Return the [x, y] coordinate for the center point of the cell that contains the specified text.  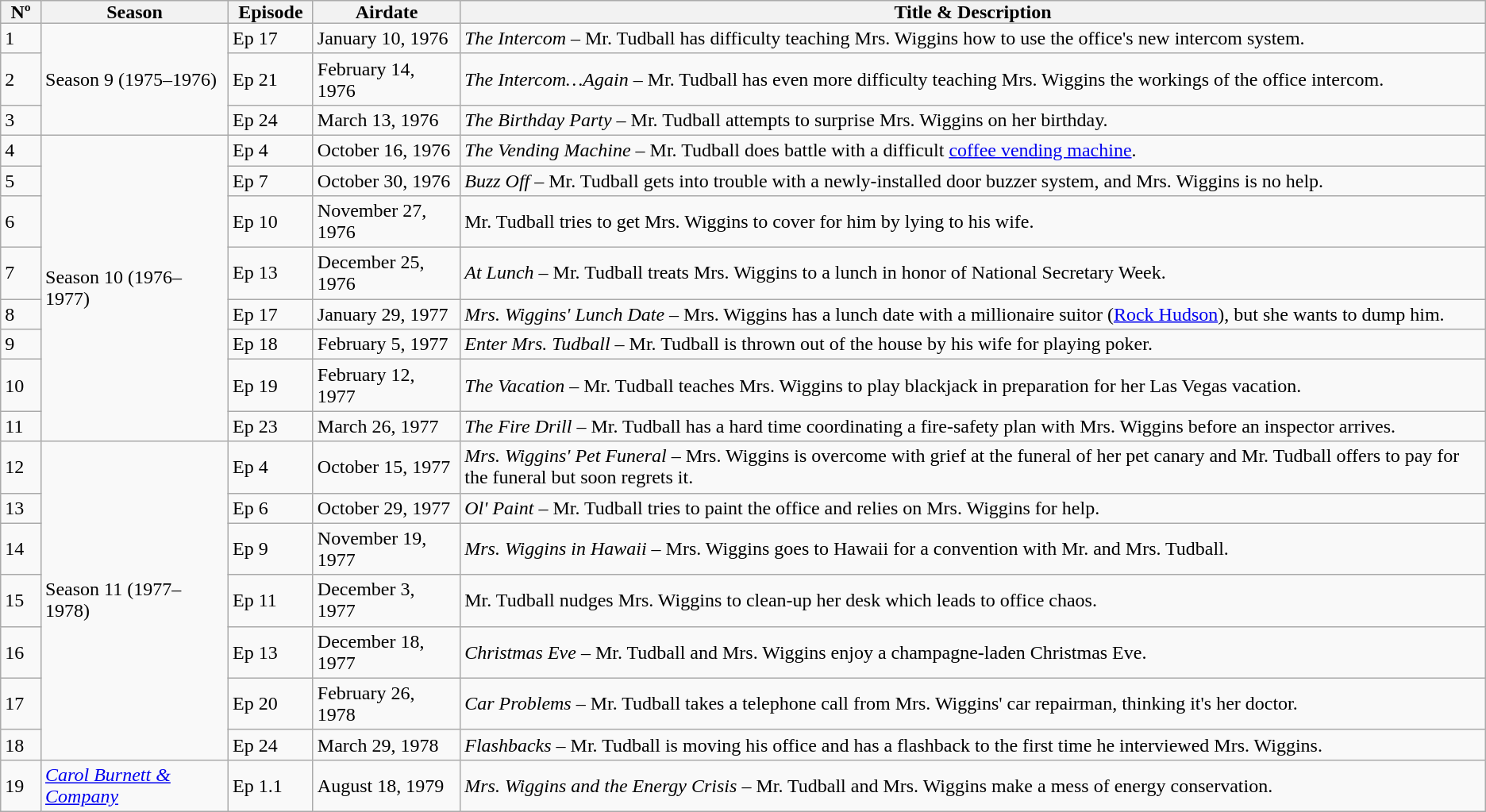
November 27, 1976 [386, 222]
Ep 7 [270, 180]
October 15, 1977 [386, 467]
10 [21, 386]
The Intercom…Again – Mr. Tudball has even more difficulty teaching Mrs. Wiggins the workings of the office intercom. [973, 79]
Ep 21 [270, 79]
Mrs. Wiggins and the Energy Crisis – Mr. Tudball and Mrs. Wiggins make a mess of energy conservation. [973, 786]
Ep 9 [270, 549]
9 [21, 344]
18 [21, 745]
Season 9 (1975–1976) [135, 79]
Ol' Paint – Mr. Tudball tries to paint the office and relies on Mrs. Wiggins for help. [973, 508]
4 [21, 150]
Ep 10 [270, 222]
March 13, 1976 [386, 120]
October 16, 1976 [386, 150]
February 14, 1976 [386, 79]
Mr. Tudball tries to get Mrs. Wiggins to cover for him by lying to his wife. [973, 222]
March 26, 1977 [386, 426]
3 [21, 120]
The Fire Drill – Mr. Tudball has a hard time coordinating a fire-safety plan with Mrs. Wiggins before an inspector arrives. [973, 426]
The Vacation – Mr. Tudball teaches Mrs. Wiggins to play blackjack in preparation for her Las Vegas vacation. [973, 386]
17 [21, 703]
The Vending Machine – Mr. Tudball does battle with a difficult coffee vending machine. [973, 150]
Mr. Tudball nudges Mrs. Wiggins to clean-up her desk which leads to office chaos. [973, 600]
Airdate [386, 12]
Ep 19 [270, 386]
Mrs. Wiggins in Hawaii – Mrs. Wiggins goes to Hawaii for a convention with Mr. and Mrs. Tudball. [973, 549]
5 [21, 180]
October 29, 1977 [386, 508]
Ep 6 [270, 508]
Ep 18 [270, 344]
January 29, 1977 [386, 314]
Season 10 (1976–1977) [135, 288]
Ep 1.1 [270, 786]
Flashbacks – Mr. Tudball is moving his office and has a flashback to the first time he interviewed Mrs. Wiggins. [973, 745]
Season 11 (1977–1978) [135, 600]
The Birthday Party – Mr. Tudball attempts to surprise Mrs. Wiggins on her birthday. [973, 120]
November 19, 1977 [386, 549]
December 18, 1977 [386, 652]
Season [135, 12]
16 [21, 652]
Mrs. Wiggins' Lunch Date – Mrs. Wiggins has a lunch date with a millionaire suitor (Rock Hudson), but she wants to dump him. [973, 314]
January 10, 1976 [386, 38]
The Intercom – Mr. Tudball has difficulty teaching Mrs. Wiggins how to use the office's new intercom system. [973, 38]
15 [21, 600]
11 [21, 426]
March 29, 1978 [386, 745]
February 5, 1977 [386, 344]
Car Problems – Mr. Tudball takes a telephone call from Mrs. Wiggins' car repairman, thinking it's her doctor. [973, 703]
6 [21, 222]
8 [21, 314]
Ep 11 [270, 600]
19 [21, 786]
1 [21, 38]
October 30, 1976 [386, 180]
February 26, 1978 [386, 703]
2 [21, 79]
14 [21, 549]
13 [21, 508]
Episode [270, 12]
December 3, 1977 [386, 600]
February 12, 1977 [386, 386]
Christmas Eve – Mr. Tudball and Mrs. Wiggins enjoy a champagne-laden Christmas Eve. [973, 652]
August 18, 1979 [386, 786]
At Lunch – Mr. Tudball treats Mrs. Wiggins to a lunch in honor of National Secretary Week. [973, 273]
Ep 20 [270, 703]
12 [21, 467]
Buzz Off – Mr. Tudball gets into trouble with a newly-installed door buzzer system, and Mrs. Wiggins is no help. [973, 180]
Carol Burnett & Company [135, 786]
Title & Description [973, 12]
Enter Mrs. Tudball – Mr. Tudball is thrown out of the house by his wife for playing poker. [973, 344]
December 25, 1976 [386, 273]
Ep 23 [270, 426]
7 [21, 273]
Nº [21, 12]
